Return (x, y) of the center of cell containing provided text 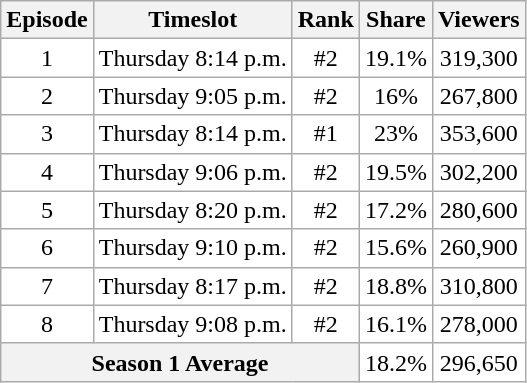
319,300 (478, 58)
Episode (47, 20)
Viewers (478, 20)
18.2% (396, 362)
1 (47, 58)
Rank (326, 20)
16.1% (396, 324)
Thursday 8:17 p.m. (192, 286)
23% (396, 134)
Season 1 Average (180, 362)
3 (47, 134)
2 (47, 96)
278,000 (478, 324)
16% (396, 96)
302,200 (478, 172)
5 (47, 210)
19.5% (396, 172)
353,600 (478, 134)
Thursday 9:10 p.m. (192, 248)
Share (396, 20)
296,650 (478, 362)
8 (47, 324)
280,600 (478, 210)
Thursday 9:08 p.m. (192, 324)
310,800 (478, 286)
15.6% (396, 248)
Thursday 8:20 p.m. (192, 210)
Thursday 9:06 p.m. (192, 172)
Timeslot (192, 20)
4 (47, 172)
18.8% (396, 286)
7 (47, 286)
260,900 (478, 248)
#1 (326, 134)
17.2% (396, 210)
267,800 (478, 96)
6 (47, 248)
Thursday 9:05 p.m. (192, 96)
19.1% (396, 58)
